Detect which cell encompasses the target text, then output its [x, y] center coordinate. 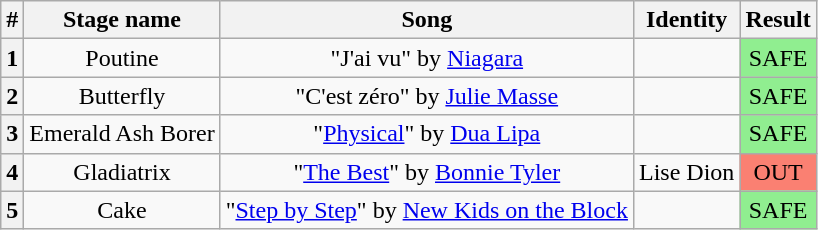
OUT [778, 172]
5 [12, 210]
2 [12, 96]
"Step by Step" by New Kids on the Block [426, 210]
"J'ai vu" by Niagara [426, 58]
Song [426, 20]
Result [778, 20]
4 [12, 172]
Emerald Ash Borer [122, 134]
# [12, 20]
"Physical" by Dua Lipa [426, 134]
"The Best" by Bonnie Tyler [426, 172]
3 [12, 134]
Butterfly [122, 96]
Stage name [122, 20]
Cake [122, 210]
1 [12, 58]
Lise Dion [686, 172]
Identity [686, 20]
Poutine [122, 58]
Gladiatrix [122, 172]
"C'est zéro" by Julie Masse [426, 96]
